Provide the [X, Y] coordinate of the cell's center where the given text is located.  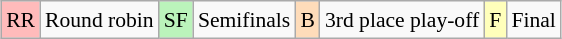
B [308, 20]
Round robin [100, 20]
F [495, 20]
Final [534, 20]
3rd place play-off [402, 20]
Semifinals [244, 20]
SF [176, 20]
RR [20, 20]
